Detect which cell encompasses the target text, then output its (x, y) center coordinate. 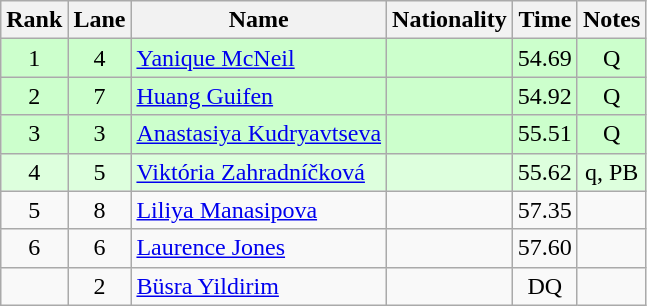
Anastasiya Kudryavtseva (259, 134)
Name (259, 20)
54.92 (544, 96)
DQ (544, 286)
Liliya Manasipova (259, 210)
57.35 (544, 210)
7 (100, 96)
Büsra Yildirim (259, 286)
8 (100, 210)
Notes (611, 20)
Time (544, 20)
Rank (34, 20)
Viktória Zahradníčková (259, 172)
Laurence Jones (259, 248)
55.51 (544, 134)
Nationality (450, 20)
Lane (100, 20)
54.69 (544, 58)
Yanique McNeil (259, 58)
55.62 (544, 172)
57.60 (544, 248)
1 (34, 58)
q, PB (611, 172)
Huang Guifen (259, 96)
